Locate the cell with the specified text and output its (X, Y) center coordinate. 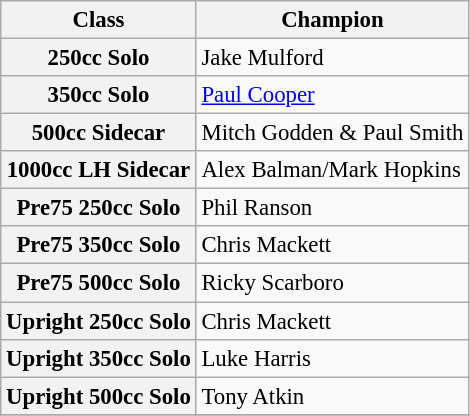
Upright 250cc Solo (98, 321)
Upright 500cc Solo (98, 396)
Jake Mulford (332, 58)
Phil Ranson (332, 208)
Pre75 250cc Solo (98, 208)
Mitch Godden & Paul Smith (332, 133)
Luke Harris (332, 358)
Upright 350cc Solo (98, 358)
Pre75 350cc Solo (98, 245)
350cc Solo (98, 95)
1000cc LH Sidecar (98, 170)
Pre75 500cc Solo (98, 283)
Paul Cooper (332, 95)
Champion (332, 20)
500cc Sidecar (98, 133)
Alex Balman/Mark Hopkins (332, 170)
Tony Atkin (332, 396)
250cc Solo (98, 58)
Ricky Scarboro (332, 283)
Class (98, 20)
